Return the (X, Y) coordinate for the center point of the cell that contains the specified text.  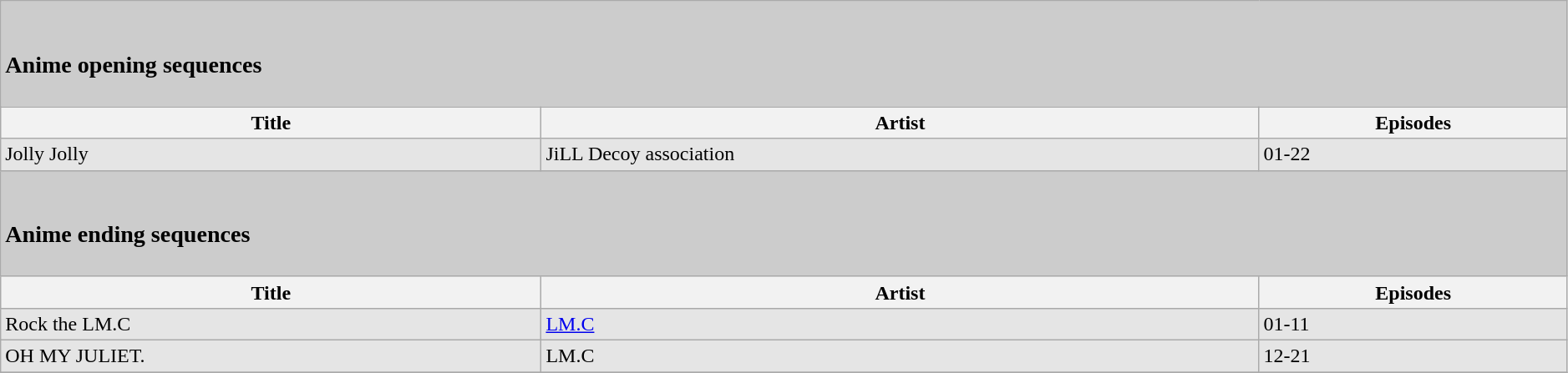
01-22 (1413, 154)
Anime opening sequences (784, 53)
OH MY JULIET. (271, 355)
Jolly Jolly (271, 154)
Anime ending sequences (784, 224)
01-11 (1413, 324)
Rock the LM.C (271, 324)
JiLL Decoy association (901, 154)
12-21 (1413, 355)
